Detect which cell encompasses the target text, then output its (X, Y) center coordinate. 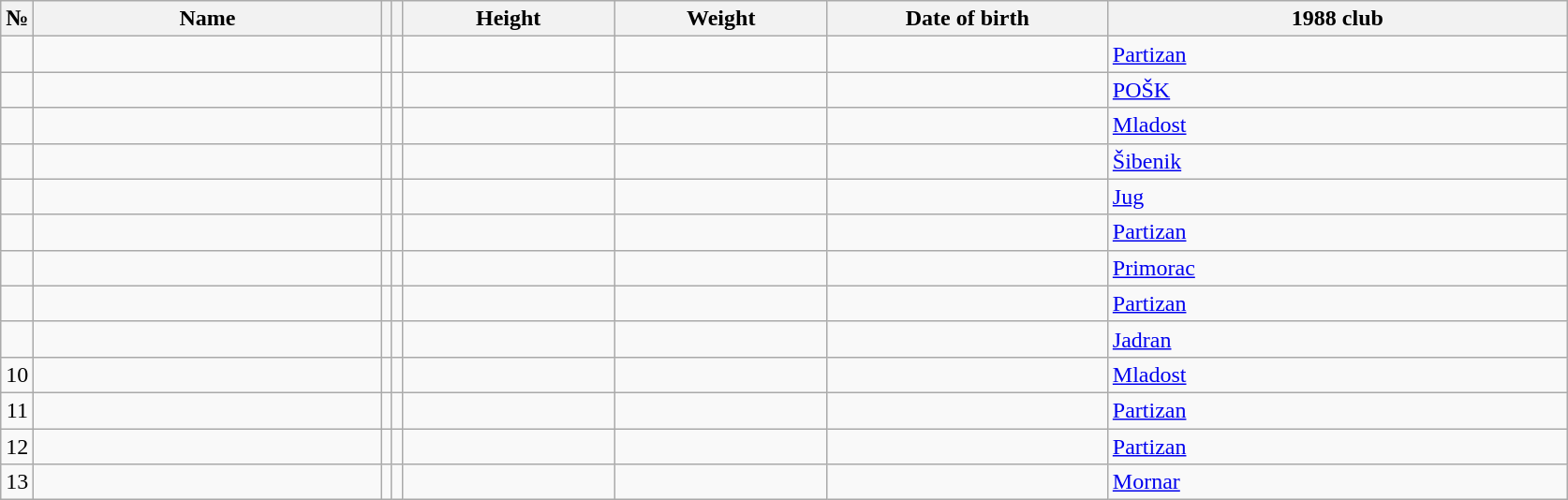
POŠK (1338, 90)
13 (17, 482)
11 (17, 410)
Weight (721, 19)
Name (208, 19)
12 (17, 447)
Date of birth (967, 19)
Jadran (1338, 339)
1988 club (1338, 19)
Šibenik (1338, 161)
Primorac (1338, 268)
10 (17, 375)
№ (17, 19)
Mornar (1338, 482)
Jug (1338, 197)
Height (508, 19)
